Find where the given text appears and provide that cell's center as (X, Y) coordinate. 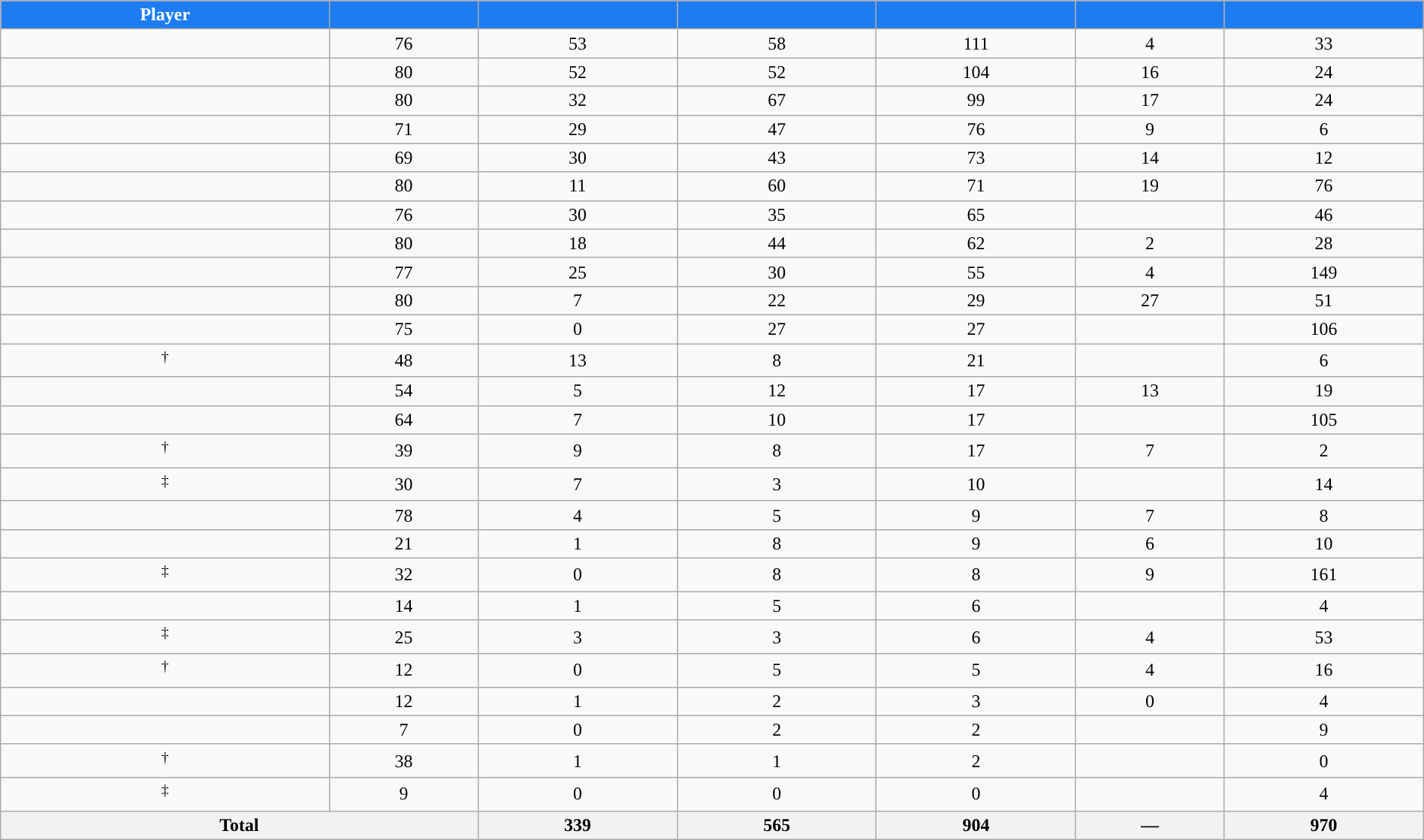
67 (777, 101)
47 (777, 129)
75 (404, 329)
11 (577, 186)
78 (404, 515)
106 (1323, 329)
970 (1323, 825)
149 (1323, 272)
161 (1323, 575)
Player (165, 15)
104 (976, 72)
48 (404, 360)
43 (777, 158)
904 (976, 825)
51 (1323, 300)
105 (1323, 420)
33 (1323, 44)
28 (1323, 243)
35 (777, 215)
58 (777, 44)
39 (404, 450)
69 (404, 158)
46 (1323, 215)
55 (976, 272)
62 (976, 243)
339 (577, 825)
77 (404, 272)
Total (240, 825)
44 (777, 243)
73 (976, 158)
54 (404, 391)
— (1150, 825)
111 (976, 44)
60 (777, 186)
22 (777, 300)
565 (777, 825)
38 (404, 761)
65 (976, 215)
18 (577, 243)
99 (976, 101)
64 (404, 420)
